From the cell containing the given text, extract its center point as [x, y] coordinate. 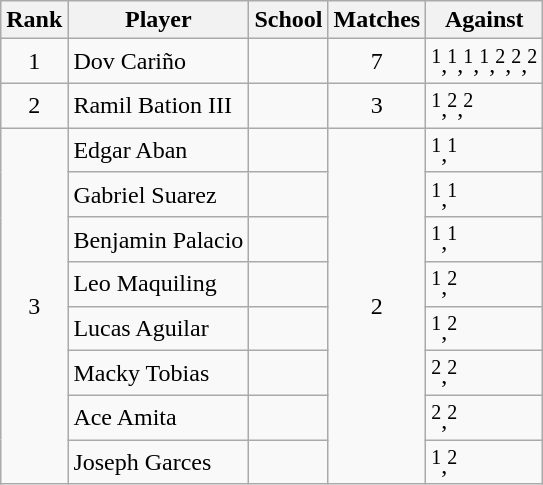
Matches [377, 20]
7 [377, 62]
School [288, 20]
Dov Cariño [158, 62]
Macky Tobias [158, 374]
1 [34, 62]
Leo Maquiling [158, 284]
Lucas Aguilar [158, 328]
Ramil Bation III [158, 106]
1,2,2 [484, 106]
Edgar Aban [158, 150]
Joseph Garces [158, 462]
Gabriel Suarez [158, 194]
Benjamin Palacio [158, 240]
1,1,1,1,2,2,2 [484, 62]
Rank [34, 20]
Against [484, 20]
Ace Amita [158, 418]
Player [158, 20]
